Extract the [X, Y] coordinate from the center of the cell holding the provided text.  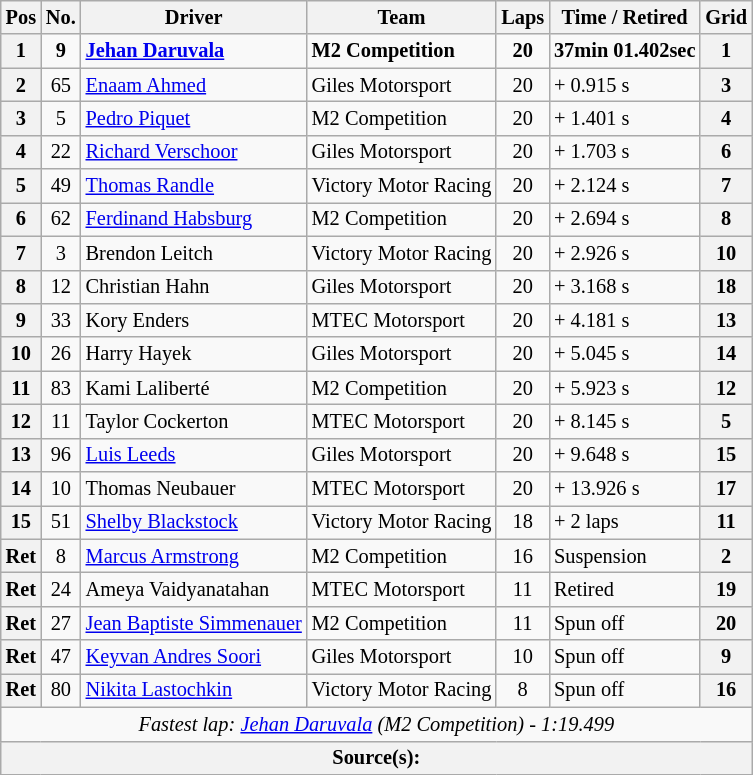
17 [726, 489]
Jehan Daruvala [194, 51]
+ 3.168 s [624, 287]
80 [61, 690]
+ 1.703 s [624, 152]
Shelby Blackstock [194, 522]
Kory Enders [194, 320]
65 [61, 85]
Richard Verschoor [194, 152]
Ferdinand Habsburg [194, 219]
Thomas Randle [194, 186]
Luis Leeds [194, 455]
62 [61, 219]
47 [61, 657]
24 [61, 589]
37min 01.402sec [624, 51]
Laps [522, 17]
Enaam Ahmed [194, 85]
Source(s): [376, 758]
Ameya Vaidyanatahan [194, 589]
19 [726, 589]
Retired [624, 589]
96 [61, 455]
+ 5.923 s [624, 388]
+ 2.124 s [624, 186]
Driver [194, 17]
51 [61, 522]
Kami Laliberté [194, 388]
+ 1.401 s [624, 118]
+ 2.926 s [624, 253]
Keyvan Andres Soori [194, 657]
Harry Hayek [194, 354]
27 [61, 623]
Team [402, 17]
Jean Baptiste Simmenauer [194, 623]
+ 5.045 s [624, 354]
Christian Hahn [194, 287]
+ 4.181 s [624, 320]
22 [61, 152]
Pedro Piquet [194, 118]
Time / Retired [624, 17]
Grid [726, 17]
+ 13.926 s [624, 489]
49 [61, 186]
No. [61, 17]
+ 0.915 s [624, 85]
+ 8.145 s [624, 421]
33 [61, 320]
+ 2 laps [624, 522]
Suspension [624, 556]
Nikita Lastochkin [194, 690]
Brendon Leitch [194, 253]
26 [61, 354]
Fastest lap: Jehan Daruvala (M2 Competition) - 1:19.499 [376, 724]
+ 9.648 s [624, 455]
Taylor Cockerton [194, 421]
Thomas Neubauer [194, 489]
Marcus Armstrong [194, 556]
83 [61, 388]
+ 2.694 s [624, 219]
Pos [21, 17]
